Detect which cell encompasses the target text, then output its [x, y] center coordinate. 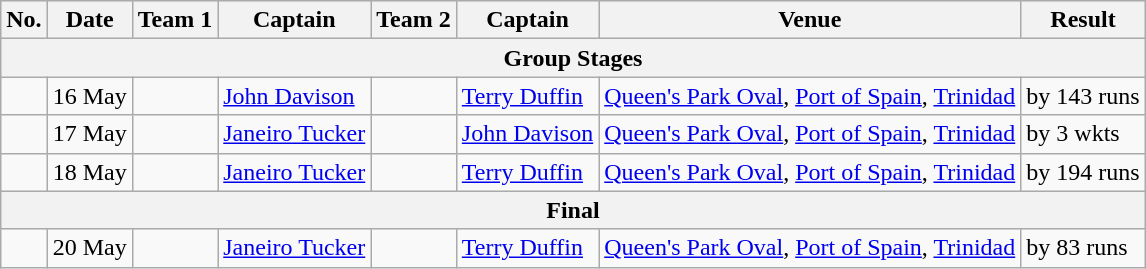
by 83 runs [1083, 248]
Final [573, 210]
by 3 wkts [1083, 134]
Team 2 [414, 20]
Group Stages [573, 58]
20 May [90, 248]
18 May [90, 172]
Venue [810, 20]
17 May [90, 134]
by 143 runs [1083, 96]
Date [90, 20]
Result [1083, 20]
16 May [90, 96]
No. [24, 20]
by 194 runs [1083, 172]
Team 1 [175, 20]
